Determine the [x, y] coordinate at the center of the cell enclosing the given text.  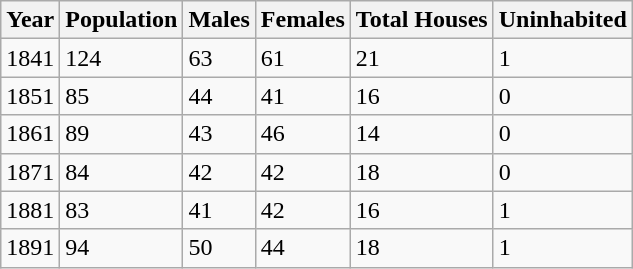
1871 [30, 172]
124 [122, 58]
46 [302, 134]
1881 [30, 210]
1851 [30, 96]
1891 [30, 248]
94 [122, 248]
14 [422, 134]
63 [219, 58]
84 [122, 172]
Males [219, 20]
21 [422, 58]
Uninhabited [562, 20]
Year [30, 20]
1841 [30, 58]
89 [122, 134]
1861 [30, 134]
43 [219, 134]
Population [122, 20]
Total Houses [422, 20]
Females [302, 20]
61 [302, 58]
50 [219, 248]
83 [122, 210]
85 [122, 96]
